Scan for the cell matching the given text and deliver its (X, Y) coordinate at center. 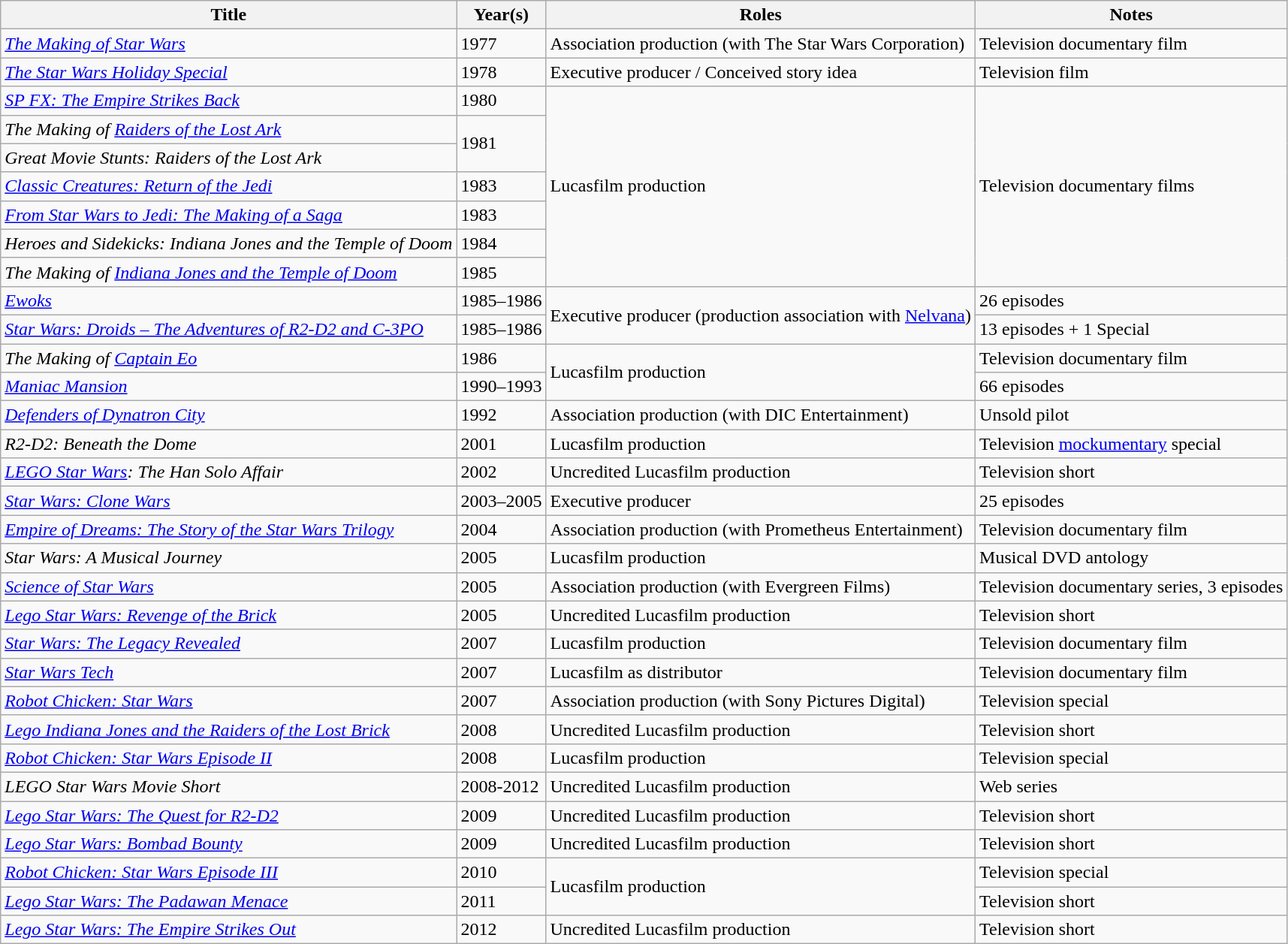
Executive producer (production association with Nelvana) (761, 315)
Association production (with Prometheus Entertainment) (761, 529)
Web series (1131, 786)
Robot Chicken: Star Wars (228, 701)
2011 (502, 901)
1986 (502, 358)
2008-2012 (502, 786)
Roles (761, 15)
1992 (502, 415)
Star Wars: Clone Wars (228, 501)
Executive producer / Conceived story idea (761, 72)
Star Wars: Droids – The Adventures of R2-D2 and C-3PO (228, 329)
Defenders of Dynatron City (228, 415)
The Making of Captain Eo (228, 358)
The Making of Star Wars (228, 44)
Heroes and Sidekicks: Indiana Jones and the Temple of Doom (228, 243)
2010 (502, 873)
Television mockumentary special (1131, 444)
Empire of Dreams: The Story of the Star Wars Trilogy (228, 529)
2001 (502, 444)
2003–2005 (502, 501)
1990–1993 (502, 387)
Star Wars Tech (228, 672)
66 episodes (1131, 387)
SP FX: The Empire Strikes Back (228, 101)
Lego Star Wars: Bombad Bounty (228, 844)
Lego Star Wars: The Padawan Menace (228, 901)
Lego Star Wars: Revenge of the Brick (228, 615)
1981 (502, 143)
Maniac Mansion (228, 387)
Science of Star Wars (228, 587)
The Making of Raiders of the Lost Ark (228, 129)
Musical DVD antology (1131, 558)
LEGO Star Wars Movie Short (228, 786)
Lego Star Wars: The Quest for R2-D2 (228, 815)
Star Wars: The Legacy Revealed (228, 644)
1985 (502, 272)
The Making of Indiana Jones and the Temple of Doom (228, 272)
Robot Chicken: Star Wars Episode III (228, 873)
2004 (502, 529)
Star Wars: A Musical Journey (228, 558)
Association production (with The Star Wars Corporation) (761, 44)
Great Movie Stunts: Raiders of the Lost Ark (228, 158)
Television documentary films (1131, 186)
Lego Star Wars: The Empire Strikes Out (228, 930)
Notes (1131, 15)
2012 (502, 930)
Unsold pilot (1131, 415)
Classic Creatures: Return of the Jedi (228, 186)
Lucasfilm as distributor (761, 672)
Association production (with DIC Entertainment) (761, 415)
Television film (1131, 72)
25 episodes (1131, 501)
1984 (502, 243)
Ewoks (228, 300)
Executive producer (761, 501)
Lego Indiana Jones and the Raiders of the Lost Brick (228, 729)
Association production (with Evergreen Films) (761, 587)
R2-D2: Beneath the Dome (228, 444)
The Star Wars Holiday Special (228, 72)
Television documentary series, 3 episodes (1131, 587)
2002 (502, 472)
26 episodes (1131, 300)
LEGO Star Wars: The Han Solo Affair (228, 472)
1980 (502, 101)
From Star Wars to Jedi: The Making of a Saga (228, 215)
Robot Chicken: Star Wars Episode II (228, 758)
1978 (502, 72)
Year(s) (502, 15)
Title (228, 15)
Association production (with Sony Pictures Digital) (761, 701)
1977 (502, 44)
13 episodes + 1 Special (1131, 329)
